Extract the (X, Y) coordinate from the center of the cell holding the provided text.  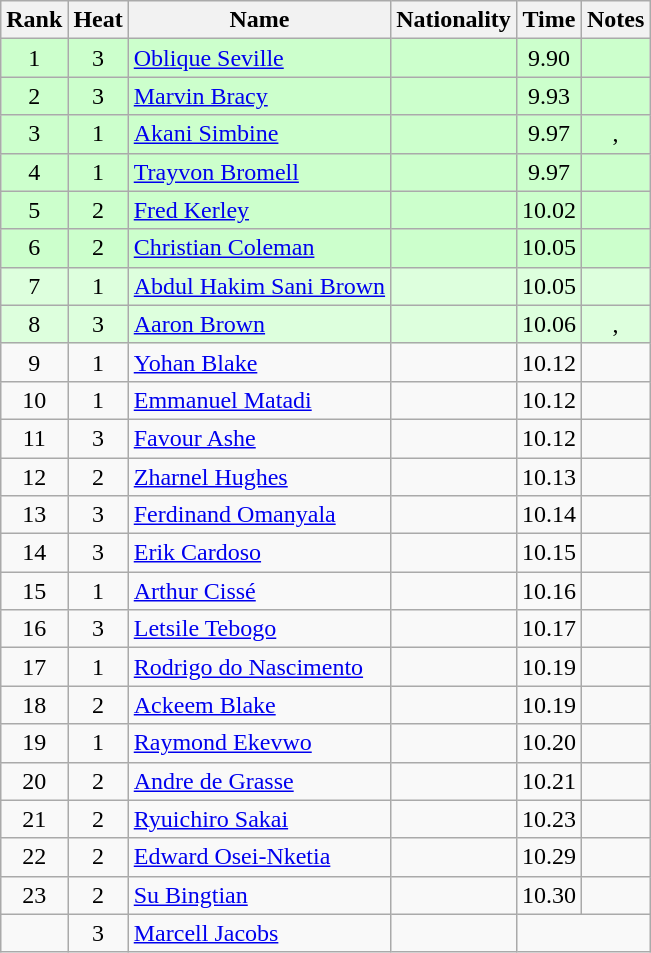
18 (34, 705)
Marcell Jacobs (259, 933)
Zharnel Hughes (259, 477)
22 (34, 857)
Akani Simbine (259, 134)
21 (34, 819)
Rank (34, 20)
Emmanuel Matadi (259, 400)
Time (548, 20)
Su Bingtian (259, 895)
10.20 (548, 743)
Yohan Blake (259, 362)
Favour Ashe (259, 438)
10.02 (548, 210)
Marvin Bracy (259, 96)
23 (34, 895)
10.13 (548, 477)
9.90 (548, 58)
Notes (615, 20)
15 (34, 591)
Andre de Grasse (259, 781)
6 (34, 248)
Ryuichiro Sakai (259, 819)
14 (34, 553)
10.16 (548, 591)
9.93 (548, 96)
19 (34, 743)
Raymond Ekevwo (259, 743)
4 (34, 172)
Ackeem Blake (259, 705)
10.21 (548, 781)
5 (34, 210)
16 (34, 629)
9 (34, 362)
10.30 (548, 895)
10 (34, 400)
Arthur Cissé (259, 591)
7 (34, 286)
10.29 (548, 857)
11 (34, 438)
Rodrigo do Nascimento (259, 667)
10.23 (548, 819)
10.06 (548, 324)
Edward Osei-Nketia (259, 857)
Letsile Tebogo (259, 629)
Nationality (454, 20)
Fred Kerley (259, 210)
8 (34, 324)
Aaron Brown (259, 324)
Name (259, 20)
Ferdinand Omanyala (259, 515)
Trayvon Bromell (259, 172)
10.15 (548, 553)
13 (34, 515)
Abdul Hakim Sani Brown (259, 286)
Erik Cardoso (259, 553)
17 (34, 667)
Heat (98, 20)
Christian Coleman (259, 248)
12 (34, 477)
10.14 (548, 515)
20 (34, 781)
Oblique Seville (259, 58)
10.17 (548, 629)
